Identify which cell holds the provided text, then report its (X, Y) central coordinate. 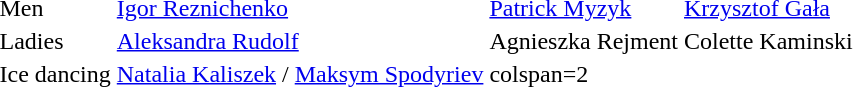
Agnieszka Rejment (584, 41)
Aleksandra Rudolf (300, 41)
